Detect which cell encompasses the target text, then output its (x, y) center coordinate. 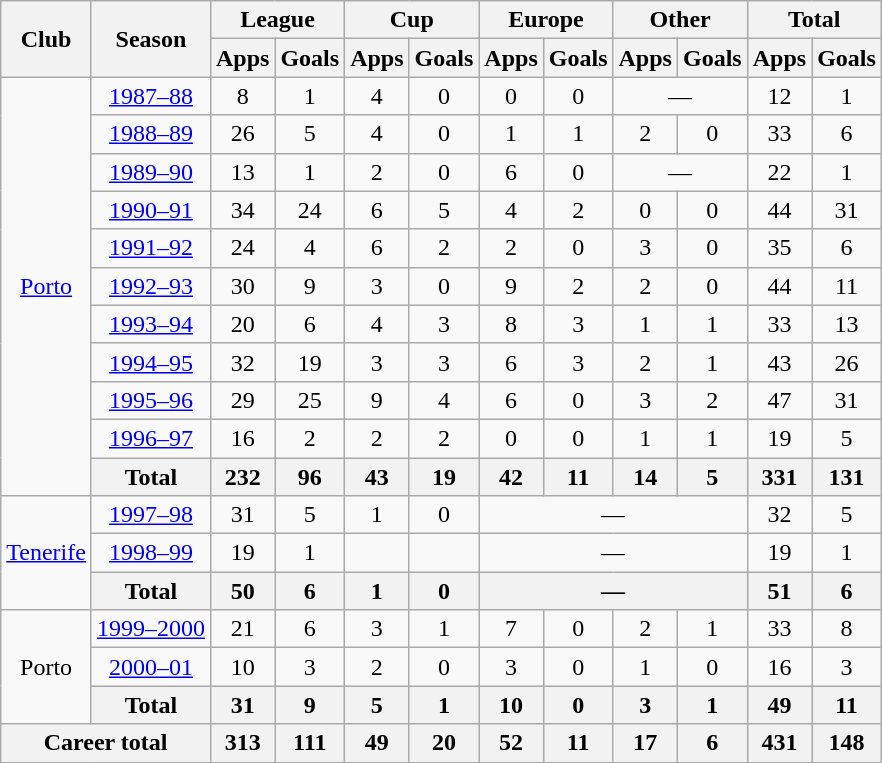
17 (645, 743)
1996–97 (150, 438)
111 (310, 743)
2000–01 (150, 667)
1988–89 (150, 134)
30 (242, 286)
Career total (106, 743)
1992–93 (150, 286)
29 (242, 400)
1990–91 (150, 210)
Europe (546, 20)
1998–99 (150, 553)
35 (779, 248)
Cup (412, 20)
431 (779, 743)
34 (242, 210)
7 (511, 629)
Tenerife (46, 553)
League (277, 20)
Other (680, 20)
1991–92 (150, 248)
1993–94 (150, 324)
313 (242, 743)
96 (310, 477)
12 (779, 96)
331 (779, 477)
1989–90 (150, 172)
25 (310, 400)
1997–98 (150, 515)
14 (645, 477)
131 (847, 477)
21 (242, 629)
51 (779, 591)
148 (847, 743)
Club (46, 39)
1987–88 (150, 96)
232 (242, 477)
42 (511, 477)
Season (150, 39)
52 (511, 743)
1994–95 (150, 362)
22 (779, 172)
50 (242, 591)
1995–96 (150, 400)
47 (779, 400)
1999–2000 (150, 629)
